Locate the cell with the specified text and output its (X, Y) center coordinate. 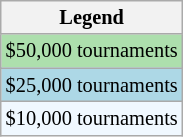
$10,000 tournaments (92, 118)
$50,000 tournaments (92, 51)
$25,000 tournaments (92, 85)
Legend (92, 17)
